Extract the [X, Y] coordinate from the center of the cell holding the provided text.  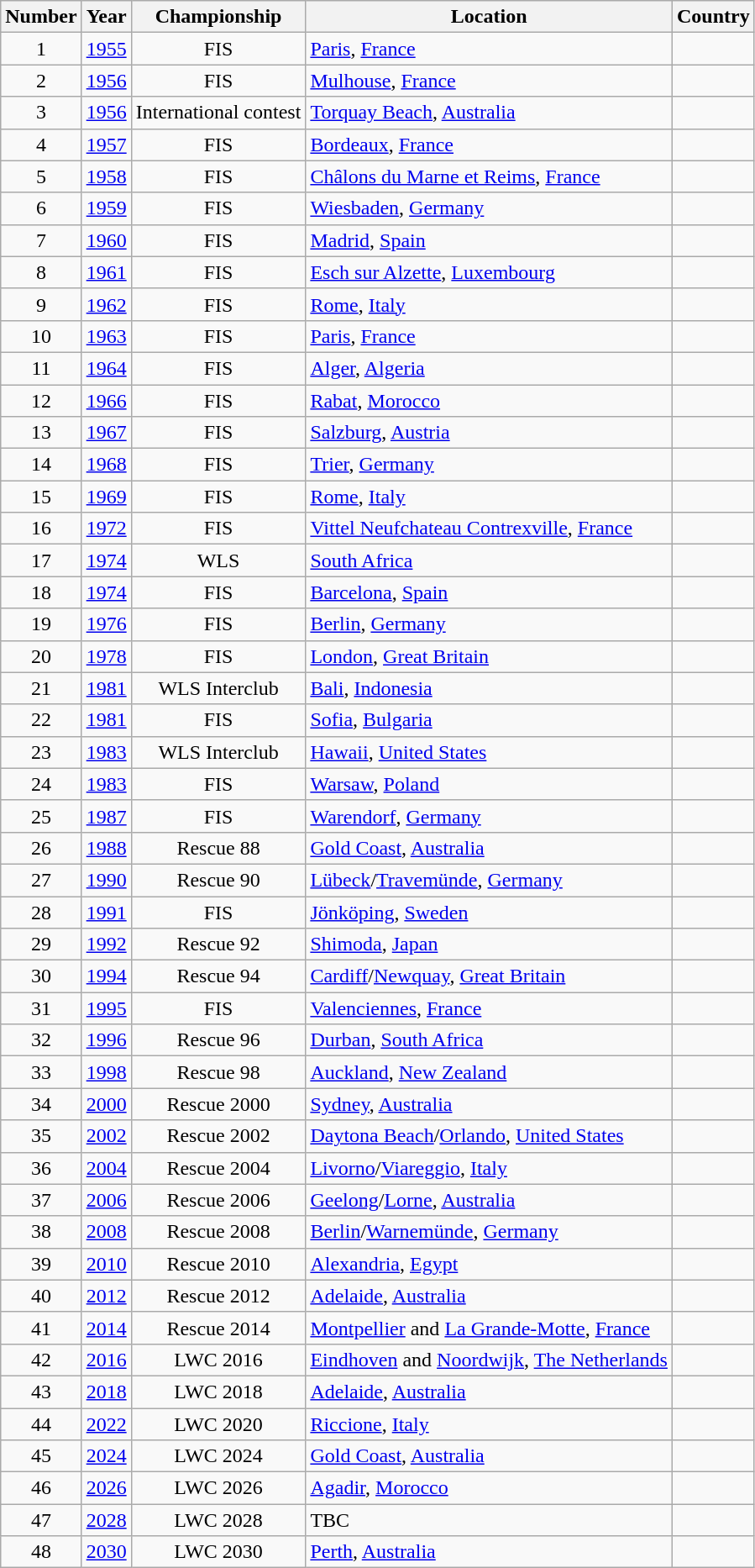
Valenciennes, France [489, 1008]
LWC 2024 [218, 1456]
14 [41, 465]
Sydney, Australia [489, 1104]
2006 [106, 1200]
London, Great Britain [489, 656]
1963 [106, 336]
Trier, Germany [489, 465]
1988 [106, 848]
Championship [218, 17]
2012 [106, 1296]
Rescue 2008 [218, 1232]
45 [41, 1456]
Torquay Beach, Australia [489, 113]
Esch sur Alzette, Luxembourg [489, 272]
1990 [106, 880]
Jönköping, Sweden [489, 912]
5 [41, 176]
1958 [106, 176]
LWC 2026 [218, 1488]
17 [41, 560]
International contest [218, 113]
48 [41, 1552]
1976 [106, 624]
33 [41, 1072]
1987 [106, 816]
12 [41, 401]
19 [41, 624]
Agadir, Morocco [489, 1488]
16 [41, 529]
Daytona Beach/Orlando, United States [489, 1136]
Wiesbaden, Germany [489, 208]
25 [41, 816]
Rescue 2002 [218, 1136]
2000 [106, 1104]
Number [41, 17]
Country [713, 17]
13 [41, 433]
1966 [106, 401]
Year [106, 17]
South Africa [489, 560]
2004 [106, 1168]
Rescue 2010 [218, 1264]
20 [41, 656]
LWC 2020 [218, 1424]
15 [41, 497]
1991 [106, 912]
28 [41, 912]
Bordeaux, France [489, 145]
2008 [106, 1232]
Alger, Algeria [489, 368]
30 [41, 976]
9 [41, 304]
36 [41, 1168]
43 [41, 1392]
1968 [106, 465]
Rescue 94 [218, 976]
Hawaii, United States [489, 752]
Rescue 2014 [218, 1328]
1995 [106, 1008]
29 [41, 944]
2002 [106, 1136]
1964 [106, 368]
WLS [218, 560]
1961 [106, 272]
26 [41, 848]
LWC 2018 [218, 1392]
46 [41, 1488]
TBC [489, 1520]
23 [41, 752]
7 [41, 240]
1962 [106, 304]
Cardiff/Newquay, Great Britain [489, 976]
39 [41, 1264]
47 [41, 1520]
6 [41, 208]
21 [41, 688]
LWC 2016 [218, 1360]
Rescue 2004 [218, 1168]
1955 [106, 49]
1994 [106, 976]
35 [41, 1136]
11 [41, 368]
Mulhouse, France [489, 81]
Shimoda, Japan [489, 944]
Barcelona, Spain [489, 592]
Bali, Indonesia [489, 688]
2024 [106, 1456]
Alexandria, Egypt [489, 1264]
4 [41, 145]
Lübeck/Travemünde, Germany [489, 880]
Warendorf, Germany [489, 816]
Rescue 92 [218, 944]
1969 [106, 497]
2010 [106, 1264]
8 [41, 272]
22 [41, 720]
Rescue 2006 [218, 1200]
1 [41, 49]
Berlin/Warnemünde, Germany [489, 1232]
40 [41, 1296]
Montpellier and La Grande-Motte, France [489, 1328]
3 [41, 113]
Salzburg, Austria [489, 433]
Berlin, Germany [489, 624]
27 [41, 880]
Rescue 90 [218, 880]
42 [41, 1360]
2028 [106, 1520]
Warsaw, Poland [489, 784]
Rescue 96 [218, 1040]
Riccione, Italy [489, 1424]
34 [41, 1104]
2022 [106, 1424]
44 [41, 1424]
2 [41, 81]
Sofia, Bulgaria [489, 720]
41 [41, 1328]
Vittel Neufchateau Contrexville, France [489, 529]
Perth, Australia [489, 1552]
32 [41, 1040]
2030 [106, 1552]
Geelong/Lorne, Australia [489, 1200]
Rescue 98 [218, 1072]
Durban, South Africa [489, 1040]
2014 [106, 1328]
1960 [106, 240]
Madrid, Spain [489, 240]
18 [41, 592]
37 [41, 1200]
Livorno/Viareggio, Italy [489, 1168]
1996 [106, 1040]
2016 [106, 1360]
2018 [106, 1392]
LWC 2028 [218, 1520]
24 [41, 784]
Châlons du Marne et Reims, France [489, 176]
1972 [106, 529]
Rabat, Morocco [489, 401]
Rescue 2000 [218, 1104]
1967 [106, 433]
31 [41, 1008]
10 [41, 336]
1959 [106, 208]
Auckland, New Zealand [489, 1072]
1978 [106, 656]
Rescue 88 [218, 848]
1957 [106, 145]
LWC 2030 [218, 1552]
Location [489, 17]
38 [41, 1232]
1992 [106, 944]
1998 [106, 1072]
Rescue 2012 [218, 1296]
2026 [106, 1488]
Eindhoven and Noordwijk, The Netherlands [489, 1360]
